Search for the cell housing the specified text and yield its [x, y] center coordinate. 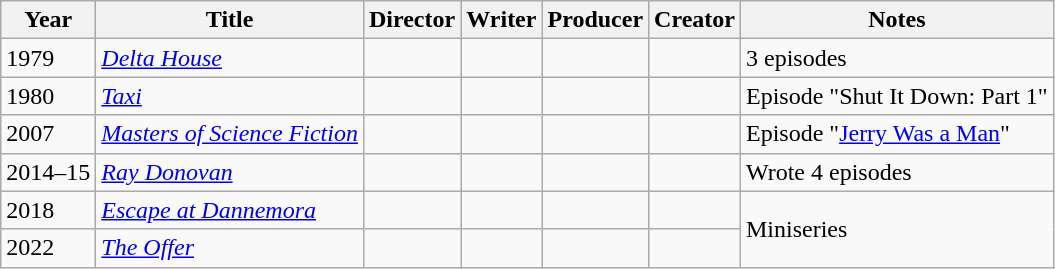
1980 [48, 96]
Ray Donovan [230, 172]
2022 [48, 248]
Episode "Jerry Was a Man" [896, 134]
Wrote 4 episodes [896, 172]
The Offer [230, 248]
1979 [48, 58]
Director [412, 20]
2018 [48, 210]
Notes [896, 20]
Producer [596, 20]
Taxi [230, 96]
Writer [502, 20]
2007 [48, 134]
Delta House [230, 58]
3 episodes [896, 58]
Episode "Shut It Down: Part 1" [896, 96]
Masters of Science Fiction [230, 134]
Escape at Dannemora [230, 210]
Creator [695, 20]
2014–15 [48, 172]
Title [230, 20]
Year [48, 20]
Miniseries [896, 229]
